Locate the cell with the specified text and output its [x, y] center coordinate. 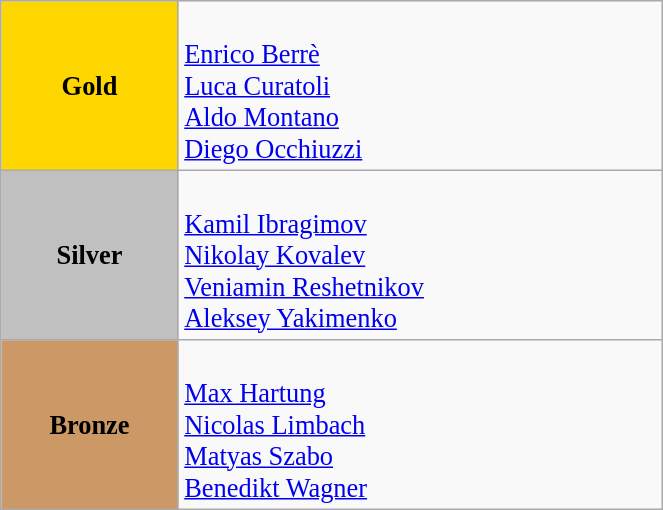
Bronze [90, 424]
Gold [90, 85]
Kamil IbragimovNikolay KovalevVeniamin ReshetnikovAleksey Yakimenko [420, 255]
Enrico BerrèLuca CuratoliAldo MontanoDiego Occhiuzzi [420, 85]
Max HartungNicolas LimbachMatyas SzaboBenedikt Wagner [420, 424]
Silver [90, 255]
